Identify which cell holds the provided text, then report its [X, Y] central coordinate. 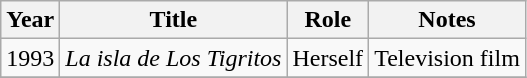
Herself [328, 58]
Year [30, 20]
La isla de Los Tigritos [174, 58]
Role [328, 20]
Notes [448, 20]
Title [174, 20]
Television film [448, 58]
1993 [30, 58]
